Pinpoint the cell where the given text exists, returning its [X, Y] midpoint coordinate. 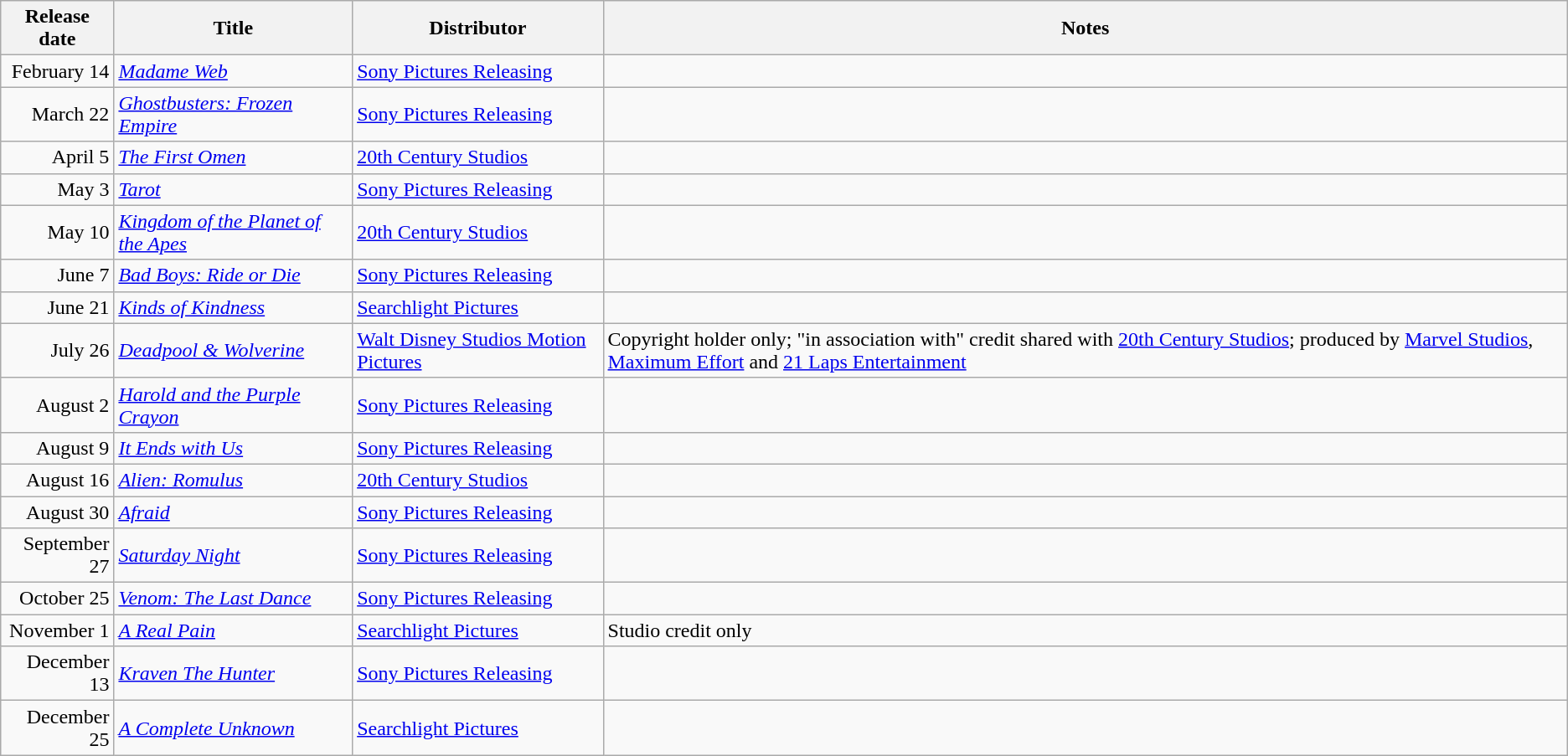
Ghostbusters: Frozen Empire [233, 114]
November 1 [57, 630]
October 25 [57, 599]
Walt Disney Studios Motion Pictures [477, 350]
Saturday Night [233, 556]
Bad Boys: Ride or Die [233, 275]
July 26 [57, 350]
Venom: The Last Dance [233, 599]
September 27 [57, 556]
May 10 [57, 233]
June 7 [57, 275]
August 2 [57, 405]
Kingdom of the Planet of the Apes [233, 233]
A Real Pain [233, 630]
December 13 [57, 673]
February 14 [57, 71]
August 30 [57, 512]
Distributor [477, 28]
Title [233, 28]
Release date [57, 28]
The First Omen [233, 157]
Madame Web [233, 71]
A Complete Unknown [233, 728]
Afraid [233, 512]
April 5 [57, 157]
August 16 [57, 480]
It Ends with Us [233, 448]
Studio credit only [1086, 630]
August 9 [57, 448]
Deadpool & Wolverine [233, 350]
Kraven The Hunter [233, 673]
Notes [1086, 28]
March 22 [57, 114]
June 21 [57, 307]
Kinds of Kindness [233, 307]
Harold and the Purple Crayon [233, 405]
December 25 [57, 728]
Alien: Romulus [233, 480]
May 3 [57, 189]
Tarot [233, 189]
